Capture the cell that displays the provided text and extract its (x, y) central coordinate. 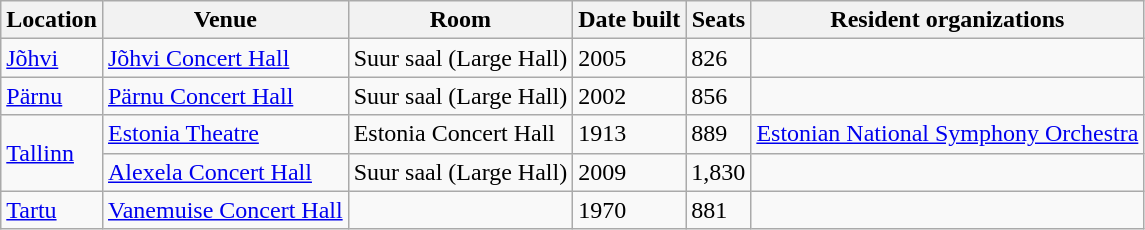
1970 (630, 210)
2009 (630, 172)
Jõhvi Concert Hall (225, 58)
1913 (630, 134)
Resident organizations (948, 20)
Estonian National Symphony Orchestra (948, 134)
2002 (630, 96)
Date built (630, 20)
Pärnu (52, 96)
826 (718, 58)
Estonia Concert Hall (460, 134)
Tallinn (52, 153)
881 (718, 210)
Estonia Theatre (225, 134)
Venue (225, 20)
1,830 (718, 172)
Pärnu Concert Hall (225, 96)
Alexela Concert Hall (225, 172)
Jõhvi (52, 58)
856 (718, 96)
Tartu (52, 210)
Location (52, 20)
Seats (718, 20)
Room (460, 20)
889 (718, 134)
2005 (630, 58)
Vanemuise Concert Hall (225, 210)
